From the cell containing the given text, extract its center point as (X, Y) coordinate. 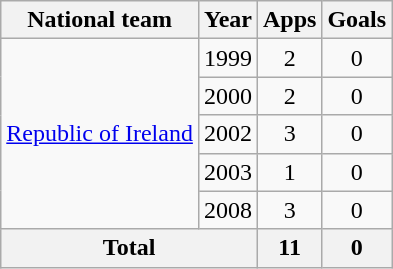
1 (289, 172)
National team (100, 20)
2008 (228, 210)
11 (289, 248)
2000 (228, 96)
Republic of Ireland (100, 134)
Total (130, 248)
Apps (289, 20)
Goals (357, 20)
2003 (228, 172)
2002 (228, 134)
1999 (228, 58)
Year (228, 20)
